Return the [X, Y] coordinate for the center point of the cell that contains the specified text.  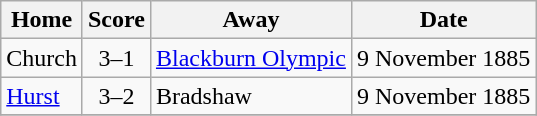
Date [443, 20]
Blackburn Olympic [250, 58]
Home [42, 20]
Hurst [42, 96]
3–2 [116, 96]
Bradshaw [250, 96]
Church [42, 58]
Score [116, 20]
3–1 [116, 58]
Away [250, 20]
